From the cell containing the given text, extract its center point as [x, y] coordinate. 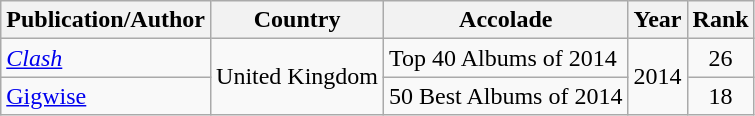
Year [658, 20]
Gigwise [106, 96]
Accolade [506, 20]
United Kingdom [298, 77]
Rank [720, 20]
18 [720, 96]
2014 [658, 77]
50 Best Albums of 2014 [506, 96]
Top 40 Albums of 2014 [506, 58]
26 [720, 58]
Country [298, 20]
Clash [106, 58]
Publication/Author [106, 20]
